Find where the given text appears and provide that cell's center as (x, y) coordinate. 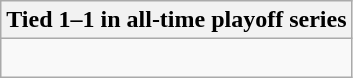
Tied 1–1 in all-time playoff series (176, 20)
